Find where the given text appears and provide that cell's center as [x, y] coordinate. 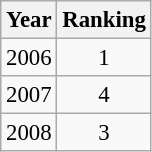
Ranking [104, 20]
2006 [29, 58]
2008 [29, 133]
Year [29, 20]
3 [104, 133]
1 [104, 58]
4 [104, 95]
2007 [29, 95]
